Extract the [x, y] coordinate from the center of the cell holding the provided text.  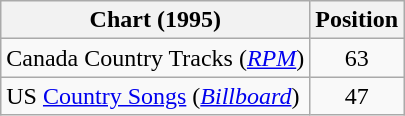
Canada Country Tracks (RPM) [156, 58]
Position [357, 20]
63 [357, 58]
Chart (1995) [156, 20]
47 [357, 96]
US Country Songs (Billboard) [156, 96]
